For the text-containing cell, return its midpoint in (X, Y) coordinate format. 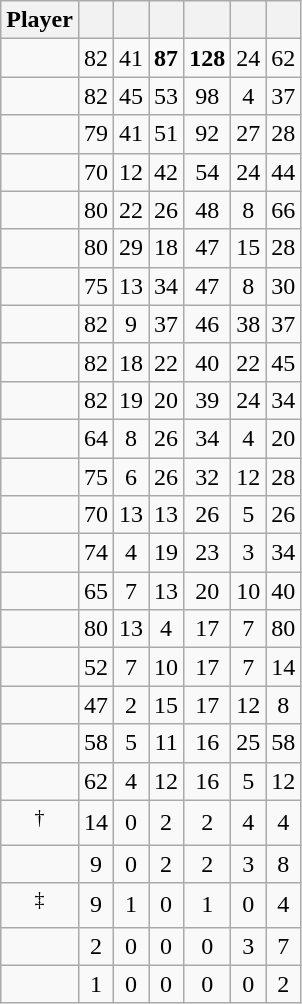
79 (96, 134)
27 (248, 134)
46 (208, 324)
44 (284, 172)
25 (248, 743)
29 (132, 248)
51 (166, 134)
52 (96, 667)
65 (96, 591)
32 (208, 477)
98 (208, 96)
53 (166, 96)
† (40, 822)
42 (166, 172)
74 (96, 553)
6 (132, 477)
Player (40, 20)
92 (208, 134)
23 (208, 553)
30 (284, 286)
87 (166, 58)
11 (166, 743)
‡ (40, 906)
38 (248, 324)
128 (208, 58)
54 (208, 172)
39 (208, 400)
66 (284, 210)
48 (208, 210)
64 (96, 438)
